Identify which cell holds the provided text, then report its (X, Y) central coordinate. 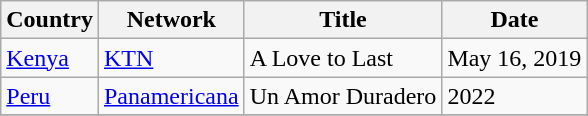
Panamericana (171, 96)
A Love to Last (343, 58)
2022 (514, 96)
Date (514, 20)
Peru (50, 96)
Kenya (50, 58)
Un Amor Duradero (343, 96)
Network (171, 20)
Title (343, 20)
May 16, 2019 (514, 58)
KTN (171, 58)
Country (50, 20)
